Determine the [x, y] coordinate at the center of the cell enclosing the given text.  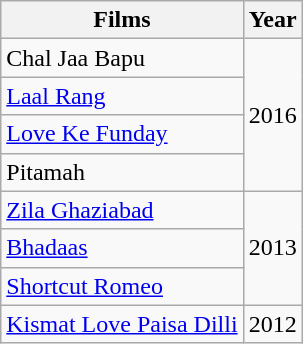
Bhadaas [122, 248]
Films [122, 20]
Zila Ghaziabad [122, 210]
2016 [272, 115]
Kismat Love Paisa Dilli [122, 324]
2012 [272, 324]
2013 [272, 248]
Pitamah [122, 172]
Laal Rang [122, 96]
Shortcut Romeo [122, 286]
Love Ke Funday [122, 134]
Chal Jaa Bapu [122, 58]
Year [272, 20]
